Extract the (x, y) coordinate from the center of the cell holding the provided text.  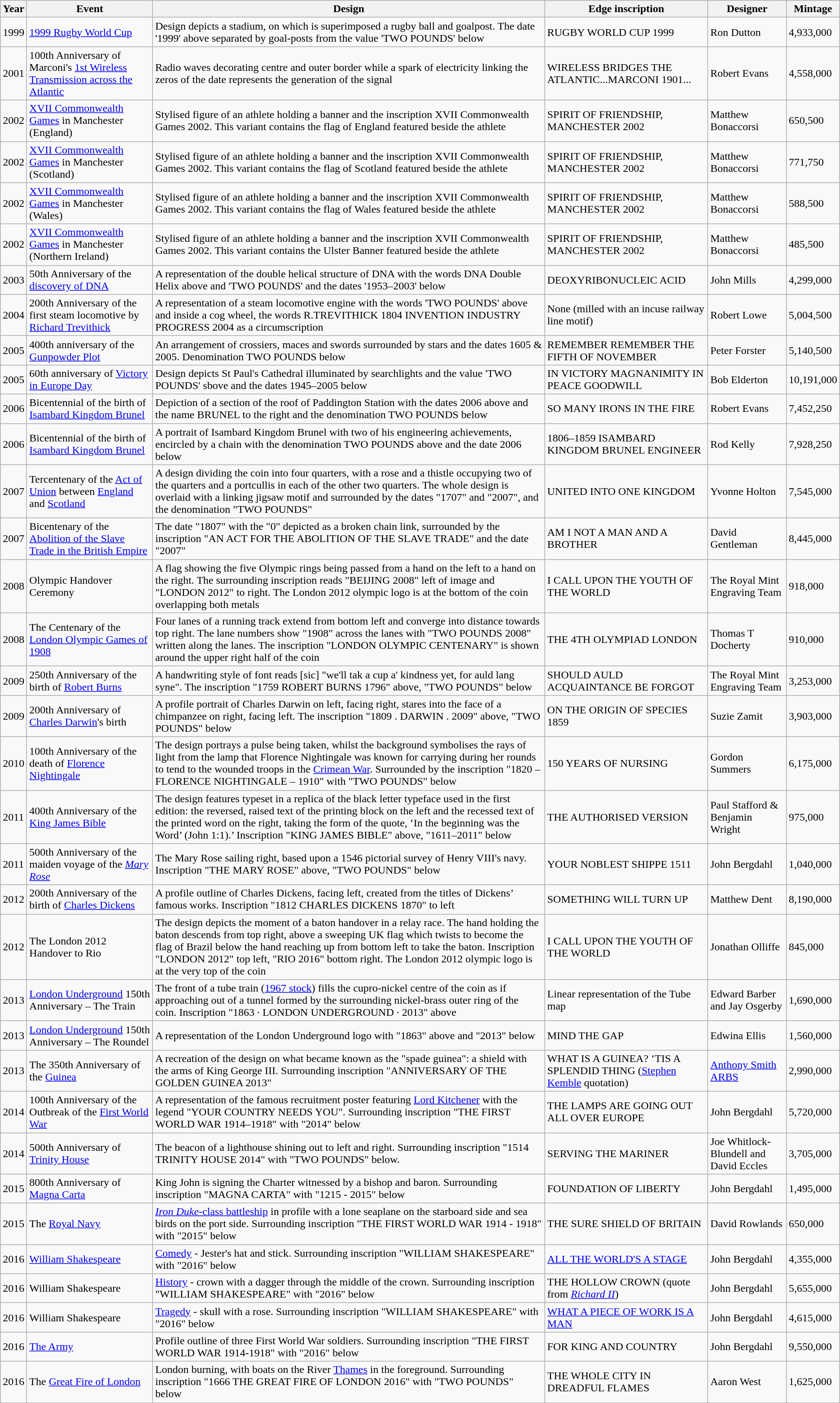
A representation of the double helical structure of DNA with the words DNA Double Helix above and 'TWO POUNDS' and the dates '1953–2003' below (349, 280)
The Royal Navy (90, 1224)
The Mary Rose sailing right, based upon a 1546 pictorial survey of Henry VIII's navy. Inscription "THE MARY ROSE" above, "TWO POUNDS" below (349, 864)
XVII Commonwealth Games in Manchester (England) (90, 121)
650,000 (813, 1224)
1999 (13, 32)
2003 (13, 280)
250th Anniversary of the birth of Robert Burns (90, 681)
8,190,000 (813, 899)
Olympic Handover Ceremony (90, 586)
A profile outline of Charles Dickens, facing left, created from the titles of Dickens’ famous works. Inscription "1812 CHARLES DICKENS 1870" to left (349, 899)
IN VICTORY MAGNANIMITY IN PEACE GOODWILL (626, 380)
975,000 (813, 817)
4,558,000 (813, 74)
100th Anniversary of Marconi's 1st Wireless Transmission across the Atlantic (90, 74)
10,191,000 (813, 380)
5,720,000 (813, 1112)
485,500 (813, 245)
100th Anniversary of the death of Florence Nightingale (90, 764)
Thomas T Docherty (747, 640)
RUGBY WORLD CUP 1999 (626, 32)
THE SURE SHIELD OF BRITAIN (626, 1224)
60th anniversary of Victory in Europe Day (90, 380)
The beacon of a lighthouse shining out to left and right. Surrounding inscription "1514 TRINITY HOUSE 2014" with "TWO POUNDS" below. (349, 1153)
5,140,500 (813, 350)
Aaron West (747, 1382)
918,000 (813, 586)
An arrangement of crossiers, maces and swords surrounded by stars and the dates 1605 & 2005. Denomination TWO POUNDS below (349, 350)
XVII Commonwealth Games in Manchester (Northern Ireland) (90, 245)
XVII Commonwealth Games in Manchester (Wales) (90, 203)
500th Anniversary of Trinity House (90, 1153)
2004 (13, 315)
845,000 (813, 947)
ALL THE WORLD'S A STAGE (626, 1259)
SOMETHING WILL TURN UP (626, 899)
4,933,000 (813, 32)
Year (13, 9)
3,253,000 (813, 681)
150 YEARS OF NURSING (626, 764)
800th Anniversary of Magna Carta (90, 1189)
Comedy - Jester's hat and stick. Surrounding inscription "WILLIAM SHAKESPEARE" with "2016" below (349, 1259)
3,705,000 (813, 1153)
1,625,000 (813, 1382)
Jonathan Olliffe (747, 947)
7,928,250 (813, 444)
REMEMBER REMEMBER THE FIFTH OF NOVEMBER (626, 350)
Ron Dutton (747, 32)
650,500 (813, 121)
XVII Commonwealth Games in Manchester (Scotland) (90, 162)
WIRELESS BRIDGES THE ATLANTIC...MARCONI 1901... (626, 74)
Linear representation of the Tube map (626, 1000)
DEOXYRIBONUCLEIC ACID (626, 280)
Tercentenary of the Act of Union between England and Scotland (90, 492)
588,500 (813, 203)
THE LAMPS ARE GOING OUT ALL OVER EUROPE (626, 1112)
The 350th Anniversary of the Guinea (90, 1071)
5,655,000 (813, 1289)
Peter Forster (747, 350)
MIND THE GAP (626, 1036)
ON THE ORIGIN OF SPECIES 1859 (626, 716)
AM I NOT A MAN AND A BROTHER (626, 539)
Anthony Smith ARBS (747, 1071)
1,040,000 (813, 864)
Designer (747, 9)
SO MANY IRONS IN THE FIRE (626, 408)
David Gentleman (747, 539)
Radio waves decorating centre and outer border while a spark of electricity linking the zeros of the date represents the generation of the signal (349, 74)
The Great Fire of London (90, 1382)
THE AUTHORISED VERSION (626, 817)
Mintage (813, 9)
50th Anniversary of the discovery of DNA (90, 280)
400th Anniversary of the King James Bible (90, 817)
Yvonne Holton (747, 492)
THE HOLLOW CROWN (quote from Richard II) (626, 1289)
4,615,000 (813, 1317)
FOR KING AND COUNTRY (626, 1347)
THE 4TH OLYMPIAD LONDON (626, 640)
Joe Whitlock-Blundell and David Eccles (747, 1153)
The Centenary of the London Olympic Games of 1908 (90, 640)
WHAT A PIECE OF WORK IS A MAN (626, 1317)
London Underground 150th Anniversary – The Roundel (90, 1036)
5,004,500 (813, 315)
400th anniversary of the Gunpowder Plot (90, 350)
Suzie Zamit (747, 716)
Design depicts St Paul's Cathedral illuminated by searchlights and the value 'TWO POUNDS' sbove and the dates 1945–2005 below (349, 380)
6,175,000 (813, 764)
The Army (90, 1347)
WHAT IS A GUINEA? ‘TIS A SPLENDID THING (Stephen Kemble quotation) (626, 1071)
3,903,000 (813, 716)
1806–1859 ISAMBARD KINGDOM BRUNEL ENGINEER (626, 444)
Bob Elderton (747, 380)
Bicentenary of the Abolition of the Slave Trade in the British Empire (90, 539)
Paul Stafford & Benjamin Wright (747, 817)
David Rowlands (747, 1224)
SHOULD AULD ACQUAINTANCE BE FORGOT (626, 681)
YOUR NOBLEST SHIPPE 1511 (626, 864)
1,495,000 (813, 1189)
2,990,000 (813, 1071)
7,545,000 (813, 492)
7,452,250 (813, 408)
4,299,000 (813, 280)
FOUNDATION OF LIBERTY (626, 1189)
200th Anniversary of Charles Darwin's birth (90, 716)
Design (349, 9)
The London 2012 Handover to Rio (90, 947)
THE WHOLE CITY IN DREADFUL FLAMES (626, 1382)
200th Anniversary of the first steam locomotive by Richard Trevithick (90, 315)
Event (90, 9)
A representation of the London Underground logo with "1863" above and "2013" below (349, 1036)
771,750 (813, 162)
John Mills (747, 280)
SERVING THE MARINER (626, 1153)
2010 (13, 764)
Matthew Dent (747, 899)
King John is signing the Charter witnessed by a bishop and baron. Surrounding inscription "MAGNA CARTA" with "1215 - 2015" below (349, 1189)
500th Anniversary of the maiden voyage of the Mary Rose (90, 864)
Profile outline of three First World War soldiers. Surrounding inscription "THE FIRST WORLD WAR 1914-1918" with "2016" below (349, 1347)
1,690,000 (813, 1000)
Edge inscription (626, 9)
Tragedy - skull with a rose. Surrounding inscription "WILLIAM SHAKESPEARE" with "2016" below (349, 1317)
4,355,000 (813, 1259)
200th Anniversary of the birth of Charles Dickens (90, 899)
London Underground 150th Anniversary – The Train (90, 1000)
Gordon Summers (747, 764)
Robert Lowe (747, 315)
1999 Rugby World Cup (90, 32)
None (milled with an incuse railway line motif) (626, 315)
Rod Kelly (747, 444)
History - crown with a dagger through the middle of the crown. Surrounding inscription "WILLIAM SHAKESPEARE" with "2016" below (349, 1289)
910,000 (813, 640)
2001 (13, 74)
8,445,000 (813, 539)
100th Anniversary of the Outbreak of the First World War (90, 1112)
UNITED INTO ONE KINGDOM (626, 492)
Edwina Ellis (747, 1036)
1,560,000 (813, 1036)
9,550,000 (813, 1347)
Edward Barber and Jay Osgerby (747, 1000)
